Locate the cell with the specified text and output its (X, Y) center coordinate. 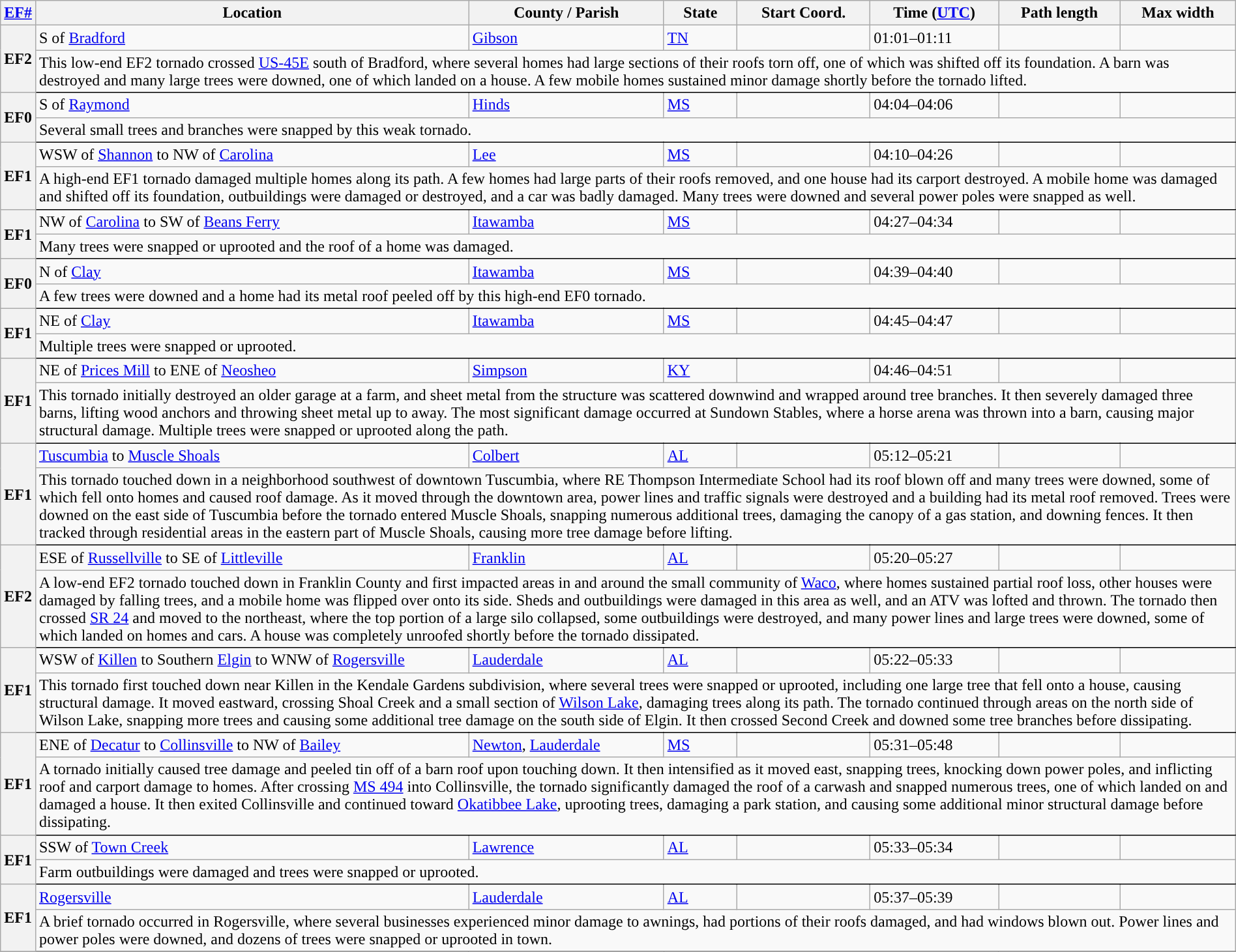
Franklin (566, 558)
Rogersville (252, 897)
04:10–04:26 (935, 154)
Lawrence (566, 847)
NW of Carolina to SW of Beans Ferry (252, 222)
Location (252, 13)
Tuscumbia to Muscle Shoals (252, 455)
WSW of Shannon to NW of Carolina (252, 154)
SSW of Town Creek (252, 847)
S of Raymond (252, 105)
WSW of Killen to Southern Elgin to WNW of Rogersville (252, 660)
Colbert (566, 455)
Many trees were snapped or uprooted and the roof of a home was damaged. (635, 246)
04:45–04:47 (935, 321)
Multiple trees were snapped or uprooted. (635, 346)
EF# (18, 13)
Hinds (566, 105)
05:37–05:39 (935, 897)
ENE of Decatur to Collinsville to NW of Bailey (252, 745)
KY (700, 371)
Lee (566, 154)
05:31–05:48 (935, 745)
NE of Clay (252, 321)
Farm outbuildings were damaged and trees were snapped or uprooted. (635, 872)
01:01–01:11 (935, 38)
05:33–05:34 (935, 847)
S of Bradford (252, 38)
Several small trees and branches were snapped by this weak tornado. (635, 130)
04:46–04:51 (935, 371)
ESE of Russellville to SE of Littleville (252, 558)
State (700, 13)
Simpson (566, 371)
Time (UTC) (935, 13)
TN (700, 38)
NE of Prices Mill to ENE of Neosheo (252, 371)
County / Parish (566, 13)
04:04–04:06 (935, 105)
Start Coord. (804, 13)
Gibson (566, 38)
Newton, Lauderdale (566, 745)
Max width (1179, 13)
04:27–04:34 (935, 222)
A few trees were downed and a home had its metal roof peeled off by this high-end EF0 tornado. (635, 296)
05:22–05:33 (935, 660)
N of Clay (252, 271)
05:20–05:27 (935, 558)
05:12–05:21 (935, 455)
04:39–04:40 (935, 271)
Path length (1060, 13)
